Search for the cell housing the specified text and yield its [x, y] center coordinate. 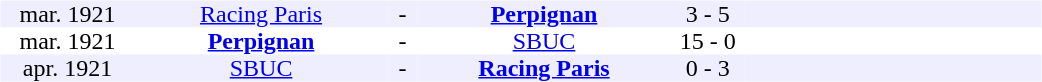
3 - 5 [708, 14]
0 - 3 [708, 68]
apr. 1921 [67, 68]
15 - 0 [708, 42]
